Find where the given text appears and provide that cell's center as [X, Y] coordinate. 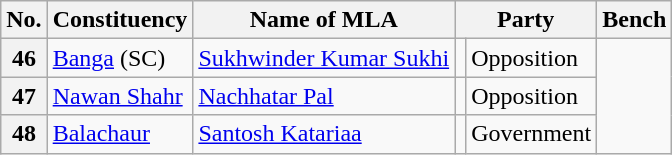
Bench [634, 20]
Santosh Katariaa [324, 134]
Government [532, 134]
47 [24, 96]
Name of MLA [324, 20]
No. [24, 20]
48 [24, 134]
Balachaur [120, 134]
Sukhwinder Kumar Sukhi [324, 58]
Banga (SC) [120, 58]
Nachhatar Pal [324, 96]
Party [526, 20]
Constituency [120, 20]
46 [24, 58]
Nawan Shahr [120, 96]
